Find where the given text appears and provide that cell's center as (X, Y) coordinate. 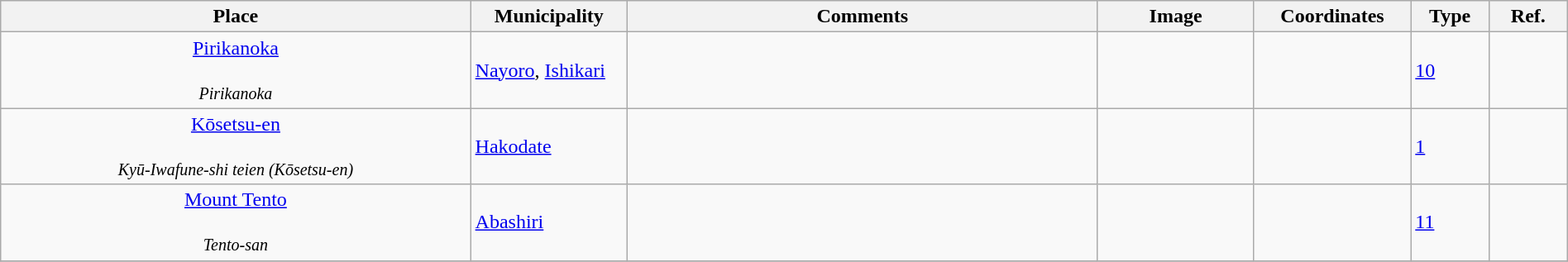
Coordinates (1331, 17)
Comments (863, 17)
Kōsetsu-enKyū-Iwafune-shi teien (Kōsetsu-en) (236, 146)
Abashiri (549, 222)
Mount TentoTento-san (236, 222)
Nayoro, Ishikari (549, 70)
PirikanokaPirikanoka (236, 70)
Image (1176, 17)
Hakodate (549, 146)
Place (236, 17)
11 (1451, 222)
1 (1451, 146)
Municipality (549, 17)
Ref. (1528, 17)
Type (1451, 17)
10 (1451, 70)
